Pinpoint the cell where the given text exists, returning its (x, y) midpoint coordinate. 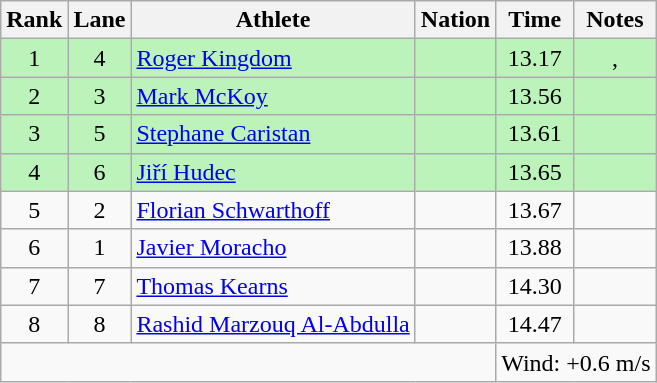
Rank (34, 20)
Stephane Caristan (273, 134)
Time (535, 20)
14.47 (535, 324)
Florian Schwarthoff (273, 210)
Roger Kingdom (273, 58)
Rashid Marzouq Al-Abdulla (273, 324)
, (615, 58)
13.56 (535, 96)
Wind: +0.6 m/s (576, 362)
Jiří Hudec (273, 172)
14.30 (535, 286)
Thomas Kearns (273, 286)
13.67 (535, 210)
Lane (100, 20)
Mark McKoy (273, 96)
13.65 (535, 172)
Notes (615, 20)
Nation (455, 20)
13.88 (535, 248)
Javier Moracho (273, 248)
Athlete (273, 20)
13.17 (535, 58)
13.61 (535, 134)
